Identify which cell holds the provided text, then report its [X, Y] central coordinate. 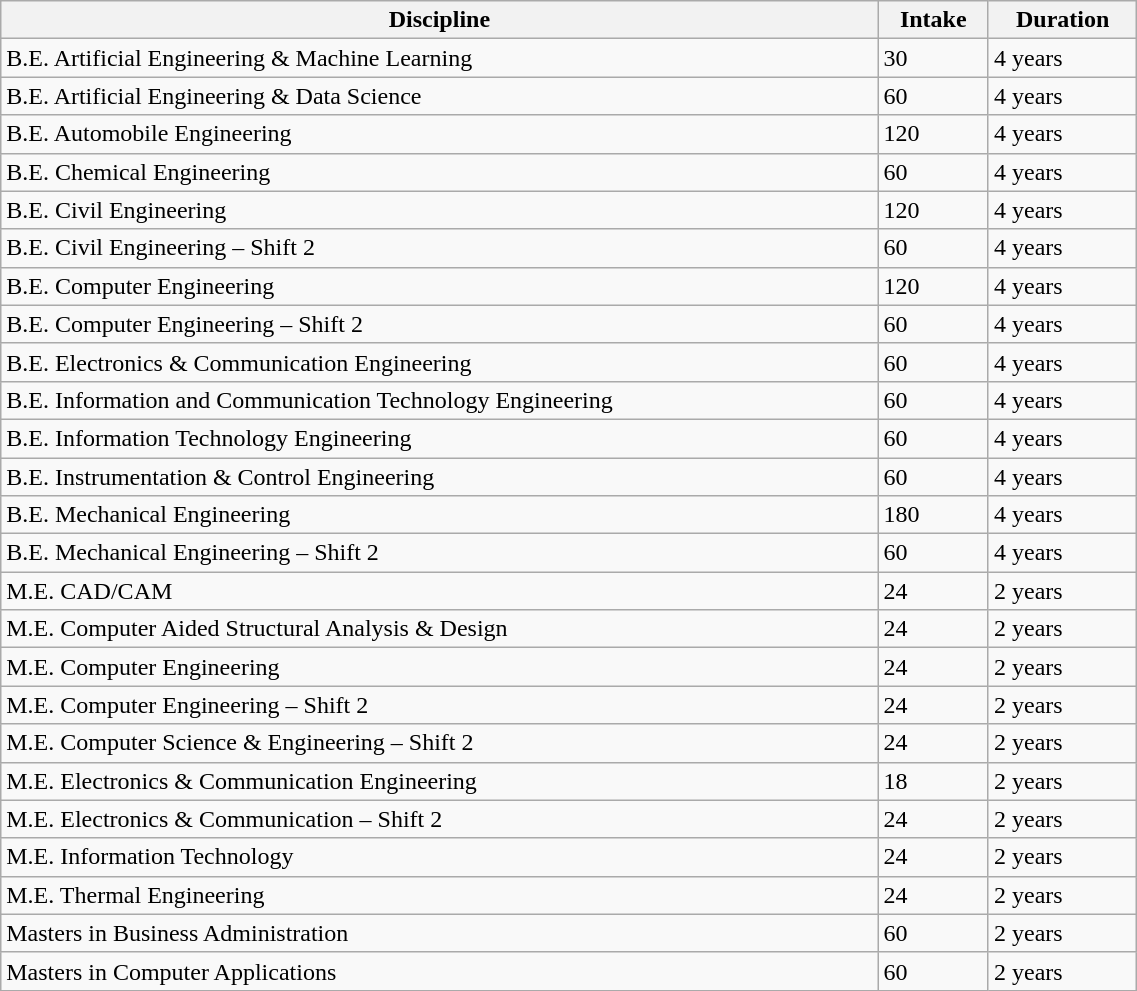
30 [933, 58]
B.E. Mechanical Engineering – Shift 2 [440, 553]
B.E. Chemical Engineering [440, 172]
M.E. Information Technology [440, 857]
18 [933, 781]
B.E. Computer Engineering – Shift 2 [440, 324]
B.E. Computer Engineering [440, 286]
Masters in Business Administration [440, 933]
B.E. Electronics & Communication Engineering [440, 362]
B.E. Automobile Engineering [440, 134]
M.E. Computer Engineering – Shift 2 [440, 705]
M.E. Computer Science & Engineering – Shift 2 [440, 743]
M.E. Thermal Engineering [440, 895]
B.E. Civil Engineering [440, 210]
M.E. Computer Engineering [440, 667]
180 [933, 515]
Masters in Computer Applications [440, 971]
M.E. Electronics & Communication Engineering [440, 781]
B.E. Artificial Engineering & Machine Learning [440, 58]
B.E. Instrumentation & Control Engineering [440, 477]
M.E. Computer Aided Structural Analysis & Design [440, 629]
Duration [1062, 20]
Discipline [440, 20]
B.E. Mechanical Engineering [440, 515]
B.E. Information Technology Engineering [440, 438]
Intake [933, 20]
M.E. CAD/CAM [440, 591]
B.E. Information and Communication Technology Engineering [440, 400]
B.E. Artificial Engineering & Data Science [440, 96]
M.E. Electronics & Communication – Shift 2 [440, 819]
B.E. Civil Engineering – Shift 2 [440, 248]
